Search for the cell housing the specified text and yield its [X, Y] center coordinate. 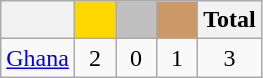
Ghana [38, 58]
Total [230, 20]
3 [230, 58]
0 [136, 58]
1 [178, 58]
2 [94, 58]
